Return [x, y] of the center of cell containing provided text 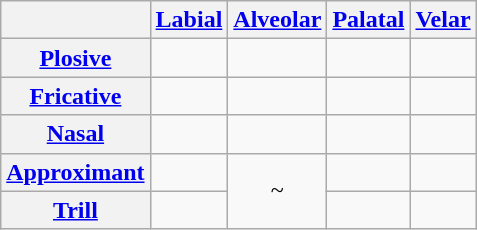
Fricative [76, 96]
Velar [443, 20]
Trill [76, 210]
Alveolar [278, 20]
Palatal [368, 20]
~ [278, 191]
Nasal [76, 134]
Plosive [76, 58]
Labial [189, 20]
Approximant [76, 172]
